Find where the given text appears and provide that cell's center as [X, Y] coordinate. 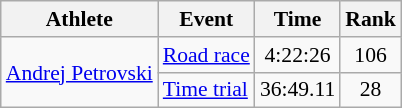
106 [370, 55]
Rank [370, 19]
Time [298, 19]
Event [206, 19]
Andrej Petrovski [80, 72]
28 [370, 90]
Athlete [80, 19]
4:22:26 [298, 55]
Time trial [206, 90]
36:49.11 [298, 90]
Road race [206, 55]
